Identify which cell holds the provided text, then report its (x, y) central coordinate. 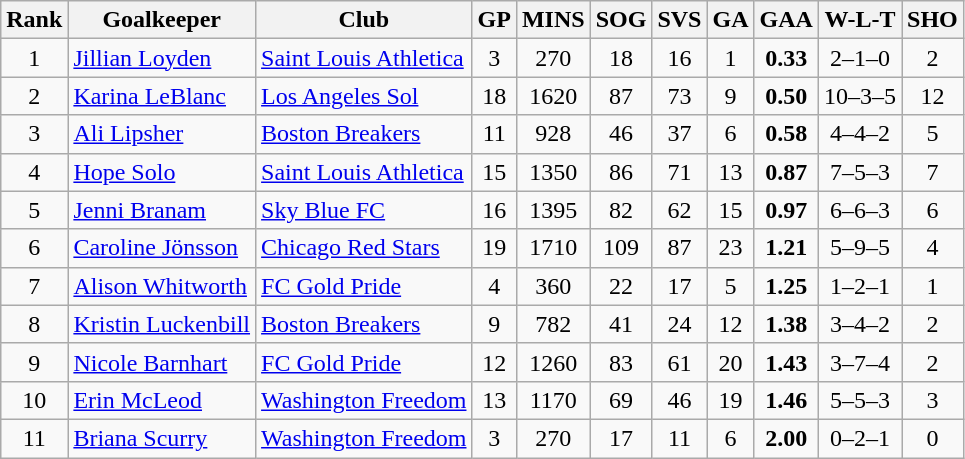
0.58 (786, 134)
782 (553, 324)
SHO (933, 20)
4–4–2 (860, 134)
2–1–0 (860, 58)
3–4–2 (860, 324)
Club (364, 20)
Nicole Barnhart (162, 362)
73 (680, 96)
Erin McLeod (162, 400)
1710 (553, 248)
62 (680, 210)
2.00 (786, 438)
83 (621, 362)
1.46 (786, 400)
0.97 (786, 210)
Rank (34, 20)
1.38 (786, 324)
1350 (553, 172)
GAA (786, 20)
W-L-T (860, 20)
0.50 (786, 96)
1170 (553, 400)
1620 (553, 96)
7–5–3 (860, 172)
0.87 (786, 172)
Hope Solo (162, 172)
41 (621, 324)
SVS (680, 20)
1260 (553, 362)
Karina LeBlanc (162, 96)
Briana Scurry (162, 438)
24 (680, 324)
GA (730, 20)
20 (730, 362)
1395 (553, 210)
GP (494, 20)
Chicago Red Stars (364, 248)
Ali Lipsher (162, 134)
37 (680, 134)
Los Angeles Sol (364, 96)
109 (621, 248)
MINS (553, 20)
0–2–1 (860, 438)
23 (730, 248)
Caroline Jönsson (162, 248)
928 (553, 134)
10 (34, 400)
0 (933, 438)
SOG (621, 20)
82 (621, 210)
6–6–3 (860, 210)
Jillian Loyden (162, 58)
71 (680, 172)
5–9–5 (860, 248)
1–2–1 (860, 286)
Jenni Branam (162, 210)
Alison Whitworth (162, 286)
1.43 (786, 362)
22 (621, 286)
69 (621, 400)
Goalkeeper (162, 20)
86 (621, 172)
8 (34, 324)
Sky Blue FC (364, 210)
61 (680, 362)
3–7–4 (860, 362)
1.21 (786, 248)
0.33 (786, 58)
5–5–3 (860, 400)
Kristin Luckenbill (162, 324)
10–3–5 (860, 96)
360 (553, 286)
1.25 (786, 286)
